Capture the cell that displays the provided text and extract its (X, Y) central coordinate. 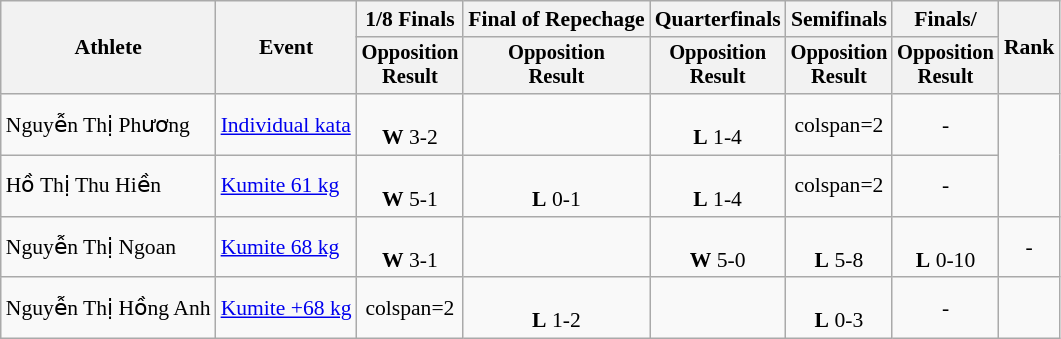
1/8 Finals (410, 19)
Event (286, 48)
Individual kata (286, 124)
Athlete (108, 48)
Kumite +68 kg (286, 308)
Rank (1030, 48)
Kumite 61 kg (286, 186)
Semifinals (840, 19)
Quarterfinals (718, 19)
Kumite 68 kg (286, 248)
L 0-10 (946, 248)
Finals/ (946, 19)
W 5-0 (718, 248)
Hồ Thị Thu Hiền (108, 186)
W 3-1 (410, 248)
L 1-2 (556, 308)
L 5-8 (840, 248)
Nguyễn Thị Hồng Anh (108, 308)
L 0-1 (556, 186)
L 0-3 (840, 308)
W 3-2 (410, 124)
Nguyễn Thị Ngoan (108, 248)
W 5-1 (410, 186)
Final of Repechage (556, 19)
Nguyễn Thị Phương (108, 124)
